For the text-containing cell, return its midpoint in [x, y] coordinate format. 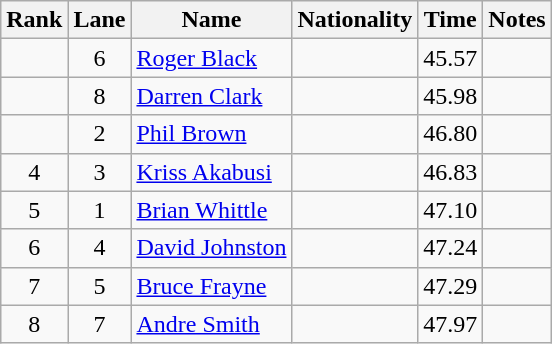
47.29 [450, 286]
Bruce Frayne [212, 286]
Roger Black [212, 58]
Rank [34, 20]
46.80 [450, 134]
2 [100, 134]
David Johnston [212, 248]
Name [212, 20]
Nationality [355, 20]
Darren Clark [212, 96]
Notes [517, 20]
Time [450, 20]
45.57 [450, 58]
47.97 [450, 324]
1 [100, 210]
47.10 [450, 210]
Kriss Akabusi [212, 172]
Brian Whittle [212, 210]
Lane [100, 20]
Phil Brown [212, 134]
45.98 [450, 96]
47.24 [450, 248]
46.83 [450, 172]
3 [100, 172]
Andre Smith [212, 324]
